Capture the cell that displays the provided text and extract its (x, y) central coordinate. 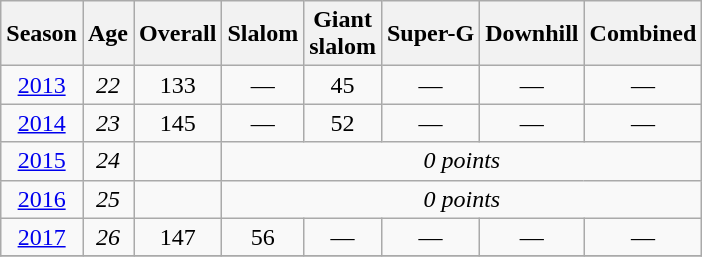
Super-G (430, 34)
52 (343, 123)
2015 (42, 161)
2016 (42, 199)
25 (108, 199)
24 (108, 161)
Giantslalom (343, 34)
Combined (643, 34)
145 (178, 123)
Downhill (532, 34)
23 (108, 123)
26 (108, 237)
Overall (178, 34)
2014 (42, 123)
56 (263, 237)
133 (178, 85)
147 (178, 237)
2013 (42, 85)
45 (343, 85)
Season (42, 34)
Slalom (263, 34)
22 (108, 85)
2017 (42, 237)
Age (108, 34)
